Output the [X, Y] coordinate of the center of the cell containing the given text.  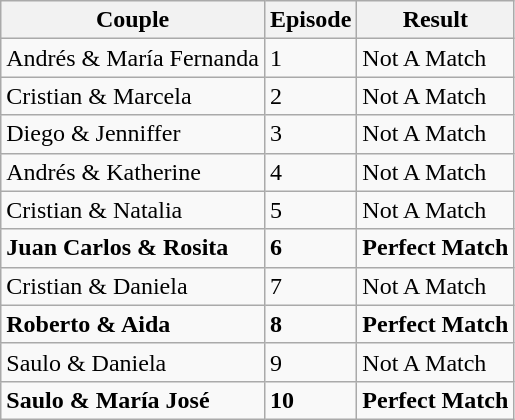
7 [310, 286]
8 [310, 324]
Couple [133, 20]
4 [310, 172]
Andrés & Katherine [133, 172]
Roberto & Aida [133, 324]
Cristian & Natalia [133, 210]
Cristian & Daniela [133, 286]
10 [310, 400]
1 [310, 58]
Saulo & Daniela [133, 362]
9 [310, 362]
5 [310, 210]
Cristian & Marcela [133, 96]
Juan Carlos & Rosita [133, 248]
Result [436, 20]
2 [310, 96]
Andrés & María Fernanda [133, 58]
3 [310, 134]
Diego & Jenniffer [133, 134]
6 [310, 248]
Episode [310, 20]
Saulo & María José [133, 400]
